Output the (x, y) coordinate of the center of the cell containing the given text.  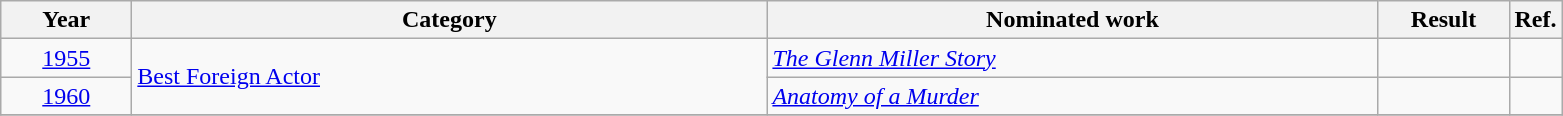
Anatomy of a Murder (1072, 96)
1955 (66, 58)
Ref. (1536, 20)
Best Foreign Actor (450, 77)
Year (66, 20)
The Glenn Miller Story (1072, 58)
1960 (66, 96)
Nominated work (1072, 20)
Result (1444, 20)
Category (450, 20)
